Capture the cell that displays the provided text and extract its [x, y] central coordinate. 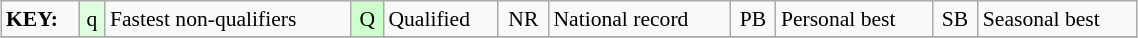
Q [367, 19]
Qualified [440, 19]
KEY: [40, 19]
National record [639, 19]
q [92, 19]
NR [523, 19]
Seasonal best [1058, 19]
SB [955, 19]
PB [753, 19]
Personal best [854, 19]
Fastest non-qualifiers [228, 19]
